Return (X, Y) of the center of cell containing provided text 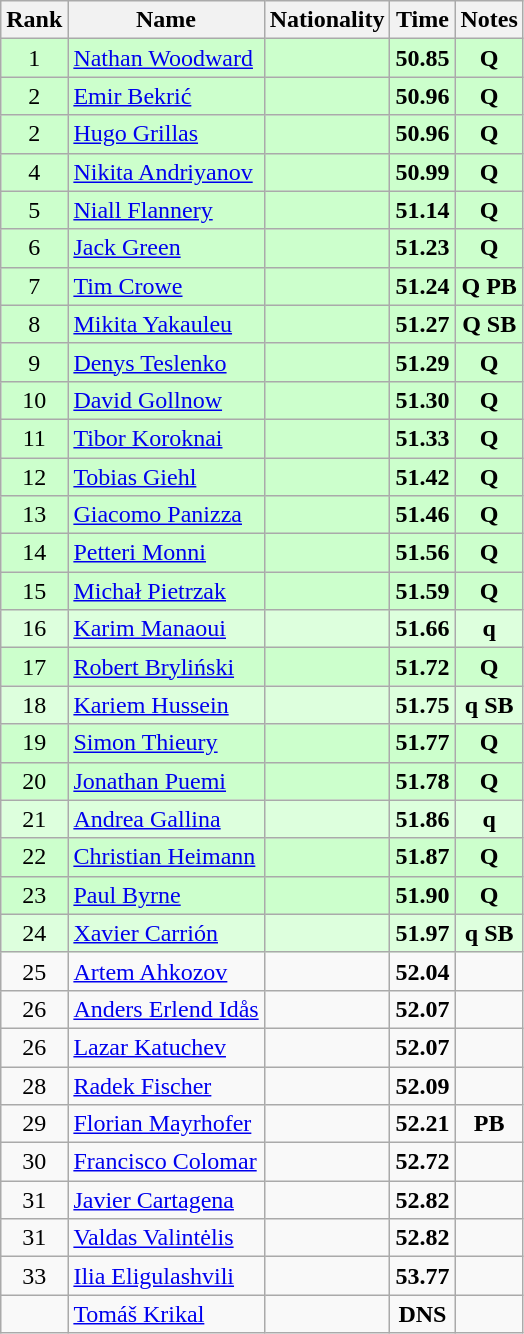
Nikita Andriyanov (166, 172)
1 (34, 58)
Nathan Woodward (166, 58)
Giacomo Panizza (166, 515)
52.72 (422, 1162)
Christian Heimann (166, 857)
16 (34, 629)
Artem Ahkozov (166, 971)
Q SB (489, 324)
19 (34, 743)
7 (34, 286)
8 (34, 324)
51.29 (422, 362)
Notes (489, 20)
Radek Fischer (166, 1085)
5 (34, 210)
33 (34, 1276)
Niall Flannery (166, 210)
Name (166, 20)
Lazar Katuchev (166, 1047)
Denys Teslenko (166, 362)
51.42 (422, 477)
51.46 (422, 515)
51.86 (422, 819)
Florian Mayrhofer (166, 1124)
51.24 (422, 286)
Simon Thieury (166, 743)
51.97 (422, 933)
51.27 (422, 324)
Francisco Colomar (166, 1162)
Hugo Grillas (166, 134)
52.09 (422, 1085)
52.21 (422, 1124)
Time (422, 20)
50.99 (422, 172)
12 (34, 477)
Javier Cartagena (166, 1200)
Karim Manaoui (166, 629)
50.85 (422, 58)
51.77 (422, 743)
53.77 (422, 1276)
51.33 (422, 438)
25 (34, 971)
11 (34, 438)
24 (34, 933)
15 (34, 591)
9 (34, 362)
Michał Pietrzak (166, 591)
Ilia Eligulashvili (166, 1276)
Tibor Koroknai (166, 438)
51.78 (422, 781)
52.04 (422, 971)
Anders Erlend Idås (166, 1009)
28 (34, 1085)
22 (34, 857)
Rank (34, 20)
4 (34, 172)
51.72 (422, 667)
Paul Byrne (166, 895)
Jonathan Puemi (166, 781)
51.14 (422, 210)
23 (34, 895)
20 (34, 781)
Mikita Yakauleu (166, 324)
Tobias Giehl (166, 477)
Tomáš Krikal (166, 1314)
Q PB (489, 286)
Petteri Monni (166, 553)
51.56 (422, 553)
51.59 (422, 591)
Kariem Hussein (166, 705)
17 (34, 667)
Robert Bryliński (166, 667)
Xavier Carrión (166, 933)
51.75 (422, 705)
Jack Green (166, 248)
DNS (422, 1314)
Emir Bekrić (166, 96)
18 (34, 705)
Nationality (327, 20)
6 (34, 248)
51.30 (422, 400)
Andrea Gallina (166, 819)
51.87 (422, 857)
10 (34, 400)
30 (34, 1162)
PB (489, 1124)
14 (34, 553)
51.23 (422, 248)
29 (34, 1124)
21 (34, 819)
David Gollnow (166, 400)
51.66 (422, 629)
51.90 (422, 895)
13 (34, 515)
Tim Crowe (166, 286)
Valdas Valintėlis (166, 1238)
